Scan for the cell matching the given text and deliver its [x, y] coordinate at center. 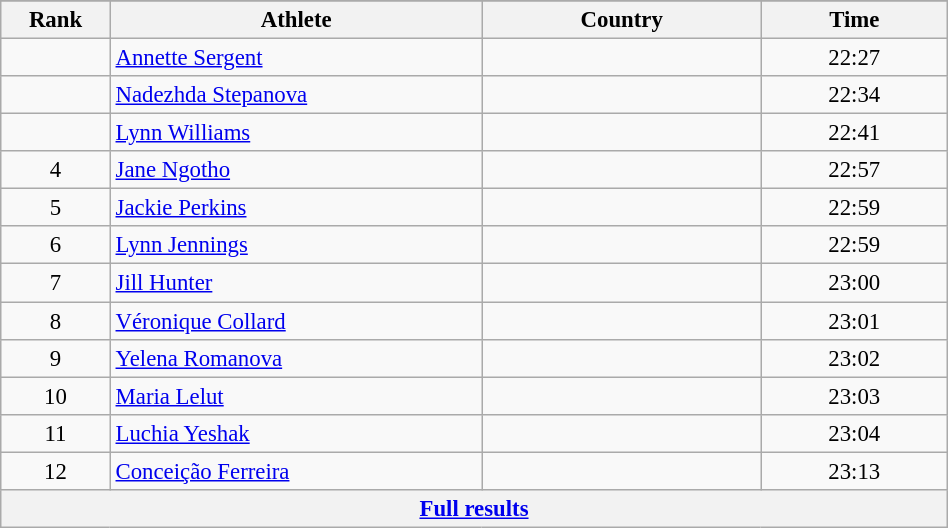
10 [56, 396]
6 [56, 245]
23:02 [854, 358]
23:04 [854, 433]
8 [56, 321]
Jane Ngotho [296, 170]
7 [56, 283]
Annette Sergent [296, 58]
5 [56, 208]
Conceição Ferreira [296, 471]
Yelena Romanova [296, 358]
Time [854, 20]
Country [622, 20]
12 [56, 471]
22:57 [854, 170]
22:41 [854, 133]
23:00 [854, 283]
Véronique Collard [296, 321]
11 [56, 433]
22:34 [854, 95]
Lynn Jennings [296, 245]
Lynn Williams [296, 133]
23:13 [854, 471]
Full results [474, 509]
Jackie Perkins [296, 208]
Luchia Yeshak [296, 433]
23:01 [854, 321]
9 [56, 358]
Maria Lelut [296, 396]
Athlete [296, 20]
22:27 [854, 58]
Nadezhda Stepanova [296, 95]
4 [56, 170]
Jill Hunter [296, 283]
23:03 [854, 396]
Rank [56, 20]
